Determine the (X, Y) coordinate at the center of the cell enclosing the given text.  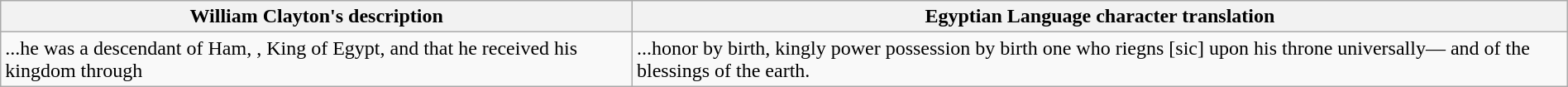
William Clayton's description (317, 17)
...he was a descendant of Ham, , King of Egypt, and that he received his kingdom through (317, 60)
...honor by birth, kingly power possession by birth one who riegns [sic] upon his throne universally— and of the blessings of the earth. (1100, 60)
Egyptian Language character translation (1100, 17)
